Detect which cell encompasses the target text, then output its [x, y] center coordinate. 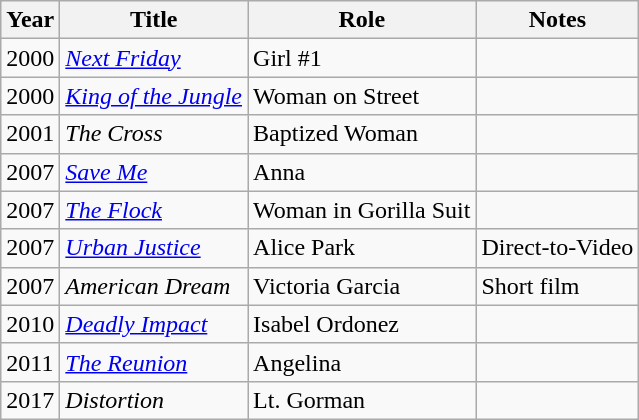
2017 [30, 400]
The Cross [154, 134]
Title [154, 20]
Lt. Gorman [362, 400]
2001 [30, 134]
King of the Jungle [154, 96]
Next Friday [154, 58]
Direct-to-Video [558, 248]
American Dream [154, 286]
Year [30, 20]
Baptized Woman [362, 134]
Woman in Gorilla Suit [362, 210]
Short film [558, 286]
Alice Park [362, 248]
Notes [558, 20]
Woman on Street [362, 96]
Anna [362, 172]
Victoria Garcia [362, 286]
2010 [30, 324]
The Flock [154, 210]
Role [362, 20]
Deadly Impact [154, 324]
Angelina [362, 362]
Distortion [154, 400]
Girl #1 [362, 58]
Urban Justice [154, 248]
2011 [30, 362]
Save Me [154, 172]
The Reunion [154, 362]
Isabel Ordonez [362, 324]
